From the cell containing the given text, extract its center point as (x, y) coordinate. 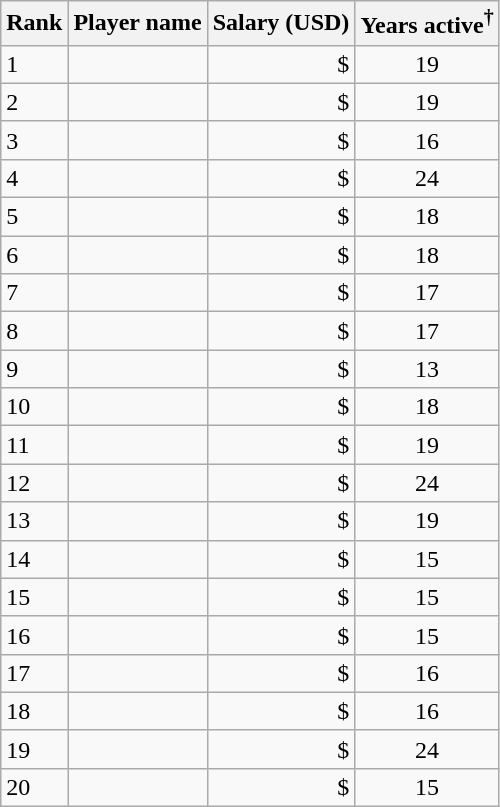
3 (34, 140)
Player name (138, 24)
7 (34, 293)
11 (34, 445)
4 (34, 178)
Salary (USD) (281, 24)
2 (34, 102)
9 (34, 369)
12 (34, 483)
1 (34, 64)
Years active† (427, 24)
14 (34, 559)
Rank (34, 24)
5 (34, 217)
8 (34, 331)
6 (34, 255)
10 (34, 407)
20 (34, 787)
